Scan for the cell matching the given text and deliver its [X, Y] coordinate at center. 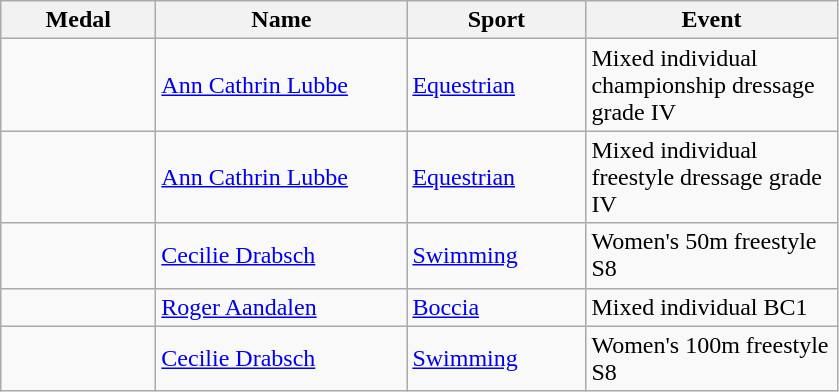
Mixed individual freestyle dressage grade IV [712, 177]
Event [712, 20]
Sport [496, 20]
Medal [78, 20]
Roger Aandalen [282, 307]
Mixed individual BC1 [712, 307]
Women's 50m freestyle S8 [712, 256]
Boccia [496, 307]
Women's 100m freestyle S8 [712, 358]
Name [282, 20]
Mixed individual championship dressage grade IV [712, 85]
